Capture the cell that displays the provided text and extract its [x, y] central coordinate. 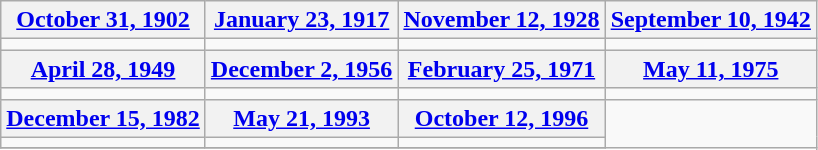
December 15, 1982 [104, 118]
April 28, 1949 [104, 69]
January 23, 1917 [302, 20]
October 31, 1902 [104, 20]
November 12, 1928 [502, 20]
May 21, 1993 [302, 118]
May 11, 1975 [710, 69]
September 10, 1942 [710, 20]
December 2, 1956 [302, 69]
February 25, 1971 [502, 69]
October 12, 1996 [502, 118]
